Pinpoint the cell where the given text exists, returning its [X, Y] midpoint coordinate. 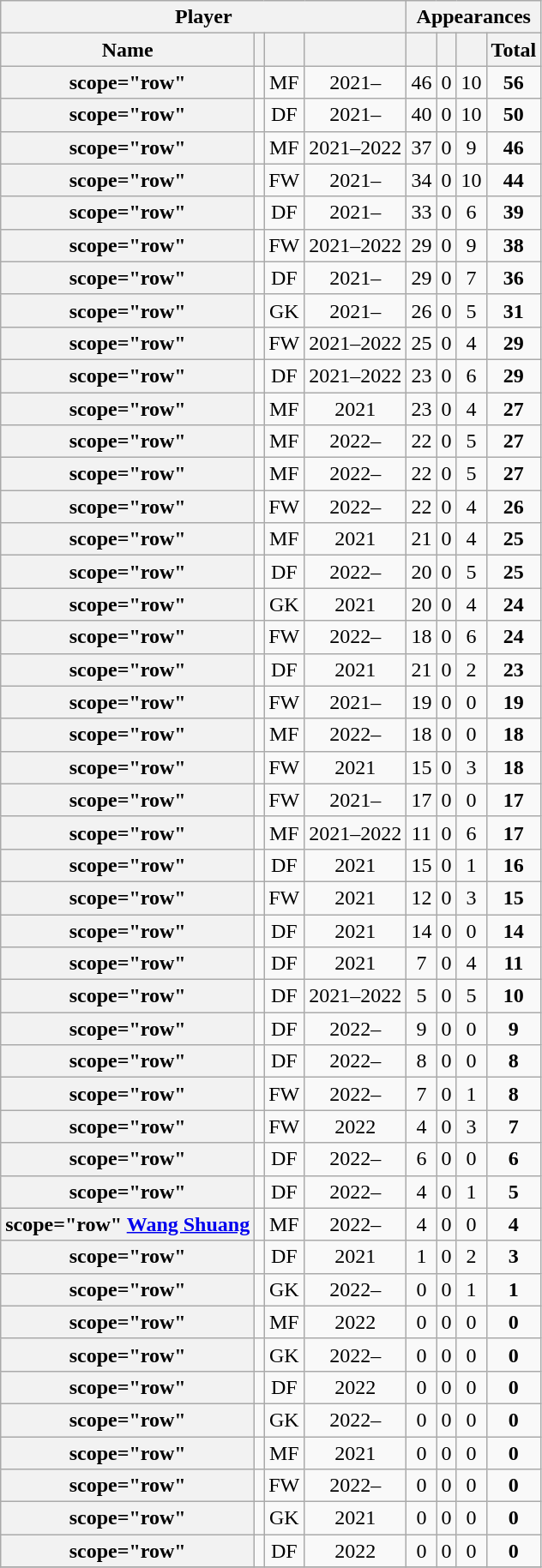
Total [514, 50]
37 [422, 147]
39 [514, 213]
Name [128, 50]
Appearances [473, 17]
16 [514, 865]
33 [422, 213]
scope="row" Wang Shuang [128, 1224]
12 [422, 898]
40 [422, 115]
44 [514, 180]
31 [514, 310]
Player [204, 17]
50 [514, 115]
38 [514, 245]
34 [422, 180]
36 [514, 278]
56 [514, 82]
